Return (X, Y) of the center of cell containing provided text 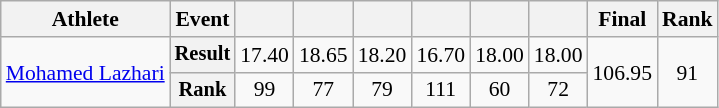
Athlete (86, 19)
72 (558, 90)
77 (324, 90)
111 (440, 90)
Result (203, 55)
17.40 (264, 55)
Final (622, 19)
99 (264, 90)
18.65 (324, 55)
91 (688, 72)
106.95 (622, 72)
18.20 (382, 55)
79 (382, 90)
Event (203, 19)
16.70 (440, 55)
Mohamed Lazhari (86, 72)
60 (500, 90)
